Return [x, y] of the center of cell containing provided text 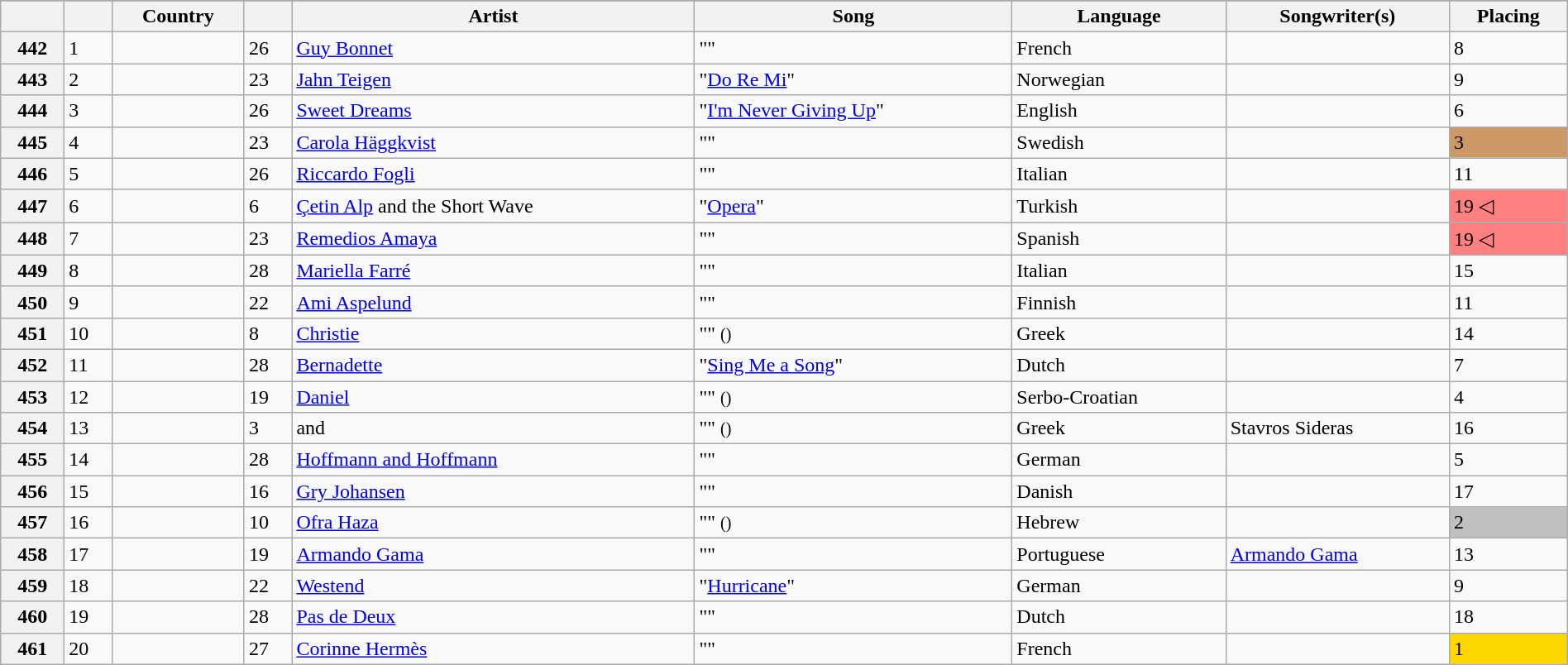
443 [33, 79]
Sweet Dreams [493, 111]
455 [33, 460]
Danish [1119, 491]
Westend [493, 586]
457 [33, 523]
Jahn Teigen [493, 79]
Artist [493, 17]
"Do Re Mi" [853, 79]
Swedish [1119, 142]
442 [33, 48]
461 [33, 648]
27 [268, 648]
Hoffmann and Hoffmann [493, 460]
Country [178, 17]
Daniel [493, 396]
Remedios Amaya [493, 239]
454 [33, 428]
Guy Bonnet [493, 48]
460 [33, 617]
Spanish [1119, 239]
"I'm Never Giving Up" [853, 111]
447 [33, 206]
Placing [1508, 17]
Bernadette [493, 365]
Turkish [1119, 206]
Corinne Hermès [493, 648]
444 [33, 111]
445 [33, 142]
Pas de Deux [493, 617]
452 [33, 365]
459 [33, 586]
448 [33, 239]
Serbo-Croatian [1119, 396]
English [1119, 111]
450 [33, 302]
Language [1119, 17]
451 [33, 333]
Songwriter(s) [1337, 17]
Christie [493, 333]
Ami Aspelund [493, 302]
Song [853, 17]
458 [33, 554]
453 [33, 396]
Mariella Farré [493, 270]
449 [33, 270]
Norwegian [1119, 79]
Stavros Sideras [1337, 428]
"Hurricane" [853, 586]
"Sing Me a Song" [853, 365]
Riccardo Fogli [493, 174]
Gry Johansen [493, 491]
456 [33, 491]
Çetin Alp and the Short Wave [493, 206]
12 [88, 396]
Ofra Haza [493, 523]
Carola Häggkvist [493, 142]
Hebrew [1119, 523]
20 [88, 648]
446 [33, 174]
and [493, 428]
"Opera" [853, 206]
Portuguese [1119, 554]
Finnish [1119, 302]
